Find where the given text appears and provide that cell's center as (x, y) coordinate. 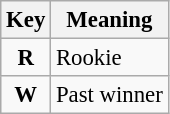
Past winner (110, 95)
Meaning (110, 20)
W (26, 95)
Rookie (110, 58)
R (26, 58)
Key (26, 20)
